Detect which cell encompasses the target text, then output its (x, y) center coordinate. 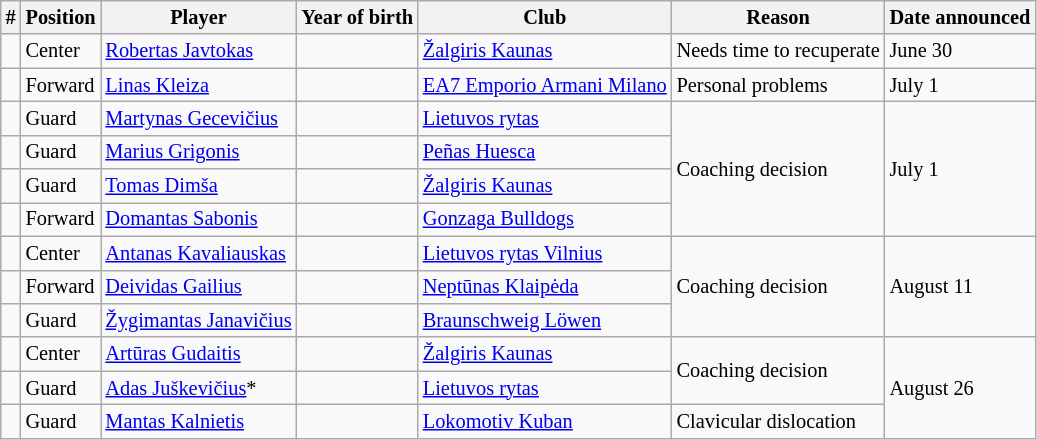
Club (545, 17)
Needs time to recuperate (778, 51)
Neptūnas Klaipėda (545, 287)
Date announced (960, 17)
Deividas Gailius (198, 287)
# (11, 17)
Lietuvos rytas Vilnius (545, 253)
Linas Kleiza (198, 85)
Reason (778, 17)
June 30 (960, 51)
Year of birth (356, 17)
Artūras Gudaitis (198, 354)
Domantas Sabonis (198, 219)
Mantas Kalnietis (198, 421)
Martynas Gecevičius (198, 118)
August 26 (960, 388)
Lokomotiv Kuban (545, 421)
Position (61, 17)
Peñas Huesca (545, 152)
Braunschweig Löwen (545, 320)
Robertas Javtokas (198, 51)
August 11 (960, 286)
Marius Grigonis (198, 152)
Adas Juškevičius* (198, 388)
Personal problems (778, 85)
Gonzaga Bulldogs (545, 219)
Tomas Dimša (198, 186)
Player (198, 17)
Antanas Kavaliauskas (198, 253)
Žygimantas Janavičius (198, 320)
Clavicular dislocation (778, 421)
EA7 Emporio Armani Milano (545, 85)
